Find where the given text appears and provide that cell's center as (X, Y) coordinate. 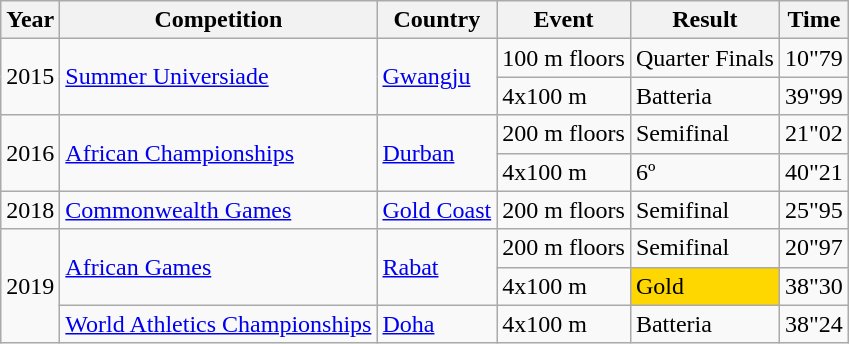
10"79 (814, 58)
38"24 (814, 324)
2015 (30, 77)
Commonwealth Games (218, 210)
Doha (437, 324)
39"99 (814, 96)
21"02 (814, 134)
African Games (218, 267)
6º (704, 172)
Gold (704, 286)
100 m floors (564, 58)
Event (564, 20)
Gold Coast (437, 210)
Result (704, 20)
Time (814, 20)
World Athletics Championships (218, 324)
20"97 (814, 248)
Summer Universiade (218, 77)
40"21 (814, 172)
2019 (30, 286)
25"95 (814, 210)
2018 (30, 210)
Quarter Finals (704, 58)
Durban (437, 153)
2016 (30, 153)
African Championships (218, 153)
Country (437, 20)
38"30 (814, 286)
Gwangju (437, 77)
Rabat (437, 267)
Year (30, 20)
Competition (218, 20)
